Extract the [x, y] coordinate from the center of the cell holding the provided text.  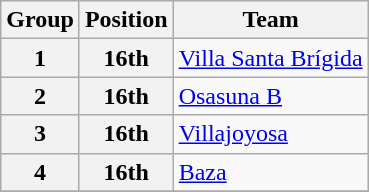
Team [270, 20]
1 [40, 58]
Position [126, 20]
Group [40, 20]
Villajoyosa [270, 134]
4 [40, 172]
Osasuna B [270, 96]
Villa Santa Brígida [270, 58]
2 [40, 96]
Baza [270, 172]
3 [40, 134]
